Return the [X, Y] coordinate for the center point of the cell that contains the specified text.  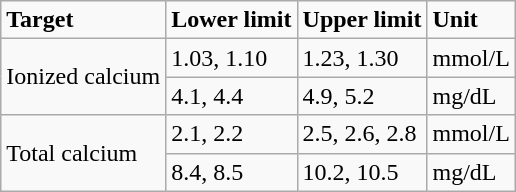
Lower limit [232, 20]
1.23, 1.30 [362, 58]
8.4, 8.5 [232, 172]
1.03, 1.10 [232, 58]
4.9, 5.2 [362, 96]
4.1, 4.4 [232, 96]
Upper limit [362, 20]
Ionized calcium [84, 77]
2.5, 2.6, 2.8 [362, 134]
Target [84, 20]
10.2, 10.5 [362, 172]
Unit [471, 20]
2.1, 2.2 [232, 134]
Total calcium [84, 153]
